Capture the cell that displays the provided text and extract its (x, y) central coordinate. 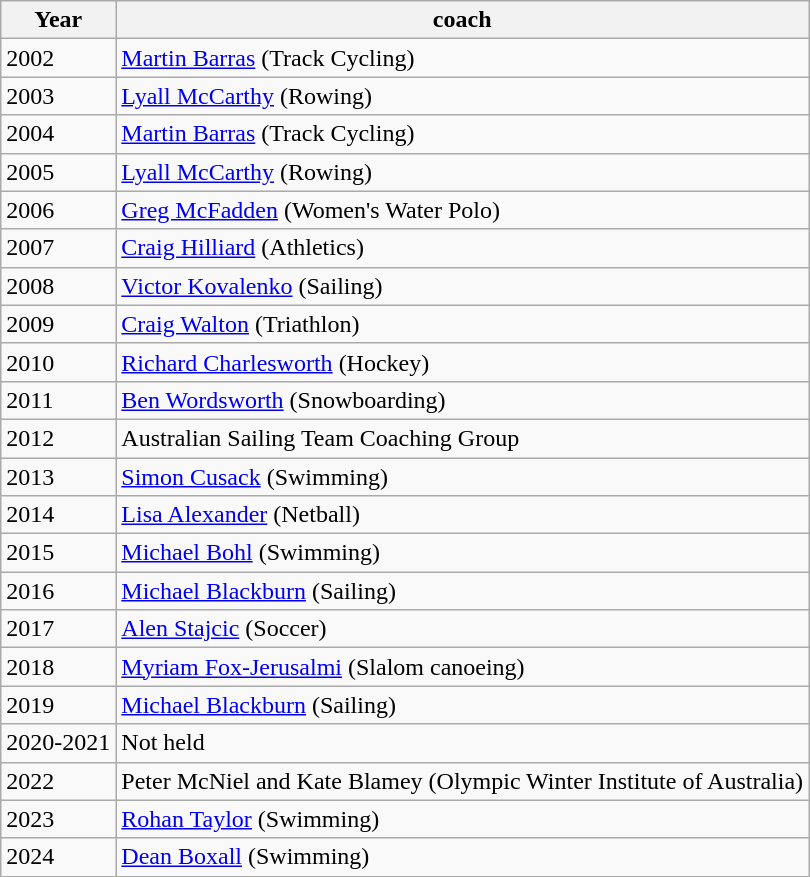
Rohan Taylor (Swimming) (462, 819)
2002 (58, 58)
2017 (58, 629)
2016 (58, 591)
2014 (58, 515)
2012 (58, 438)
2003 (58, 96)
Victor Kovalenko (Sailing) (462, 286)
2011 (58, 400)
Ben Wordsworth (Snowboarding) (462, 400)
Lisa Alexander (Netball) (462, 515)
Craig Hilliard (Athletics) (462, 248)
2004 (58, 134)
Myriam Fox-Jerusalmi (Slalom canoeing) (462, 667)
Craig Walton (Triathlon) (462, 324)
2013 (58, 477)
Peter McNiel and Kate Blamey (Olympic Winter Institute of Australia) (462, 781)
2006 (58, 210)
2024 (58, 857)
2023 (58, 819)
Simon Cusack (Swimming) (462, 477)
Not held (462, 743)
Dean Boxall (Swimming) (462, 857)
2010 (58, 362)
Australian Sailing Team Coaching Group (462, 438)
2018 (58, 667)
2020-2021 (58, 743)
2015 (58, 553)
2009 (58, 324)
Richard Charlesworth (Hockey) (462, 362)
2022 (58, 781)
2019 (58, 705)
Michael Bohl (Swimming) (462, 553)
Alen Stajcic (Soccer) (462, 629)
2008 (58, 286)
coach (462, 20)
2005 (58, 172)
2007 (58, 248)
Year (58, 20)
Greg McFadden (Women's Water Polo) (462, 210)
